Return [x, y] of the center of cell containing provided text 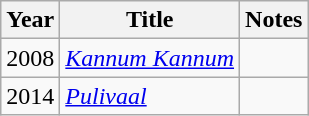
2014 [30, 96]
Notes [274, 20]
Year [30, 20]
Title [150, 20]
Kannum Kannum [150, 58]
Pulivaal [150, 96]
2008 [30, 58]
